Capture the cell that displays the provided text and extract its [X, Y] central coordinate. 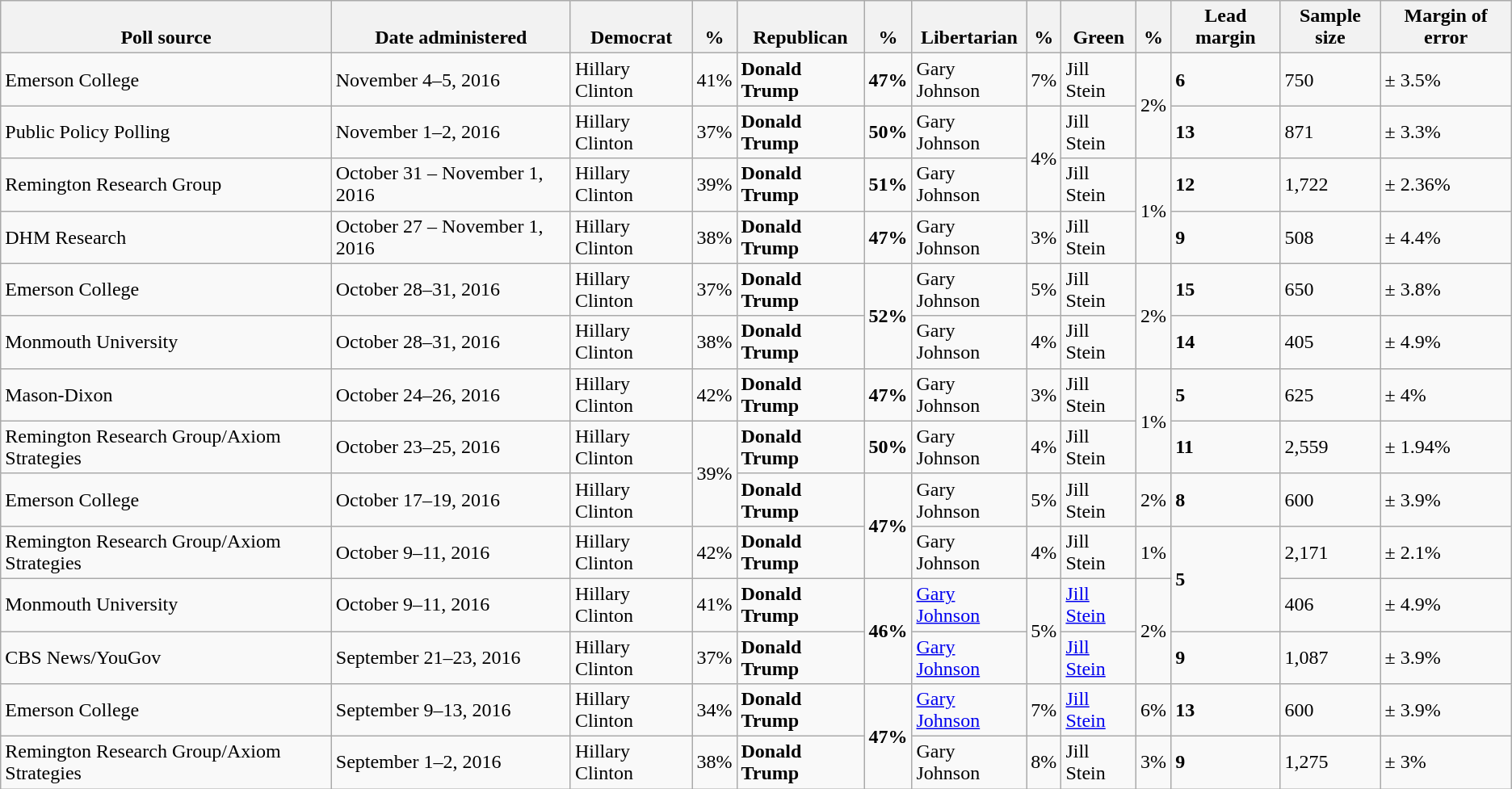
1,722 [1330, 184]
Lead margin [1226, 27]
October 23–25, 2016 [451, 447]
508 [1330, 237]
October 24–26, 2016 [451, 394]
1,087 [1330, 657]
Mason-Dixon [166, 394]
October 31 – November 1, 2016 [451, 184]
October 17–19, 2016 [451, 499]
15 [1226, 289]
± 3% [1446, 762]
2,171 [1330, 552]
11 [1226, 447]
34% [714, 711]
± 3.5% [1446, 79]
November 4–5, 2016 [451, 79]
Poll source [166, 27]
CBS News/YouGov [166, 657]
Margin of error [1446, 27]
± 4.4% [1446, 237]
750 [1330, 79]
6% [1153, 711]
52% [888, 316]
12 [1226, 184]
September 1–2, 2016 [451, 762]
406 [1330, 604]
Democrat [632, 27]
Remington Research Group [166, 184]
± 1.94% [1446, 447]
8 [1226, 499]
Date administered [451, 27]
2,559 [1330, 447]
871 [1330, 132]
September 9–13, 2016 [451, 711]
405 [1330, 342]
± 2.1% [1446, 552]
1,275 [1330, 762]
± 3.3% [1446, 132]
51% [888, 184]
6 [1226, 79]
625 [1330, 394]
September 21–23, 2016 [451, 657]
8% [1044, 762]
46% [888, 631]
DHM Research [166, 237]
14 [1226, 342]
± 4% [1446, 394]
± 3.8% [1446, 289]
Public Policy Polling [166, 132]
Libertarian [969, 27]
October 27 – November 1, 2016 [451, 237]
Republican [800, 27]
650 [1330, 289]
November 1–2, 2016 [451, 132]
Green [1098, 27]
± 2.36% [1446, 184]
Sample size [1330, 27]
